Return [X, Y] of the center of cell containing provided text 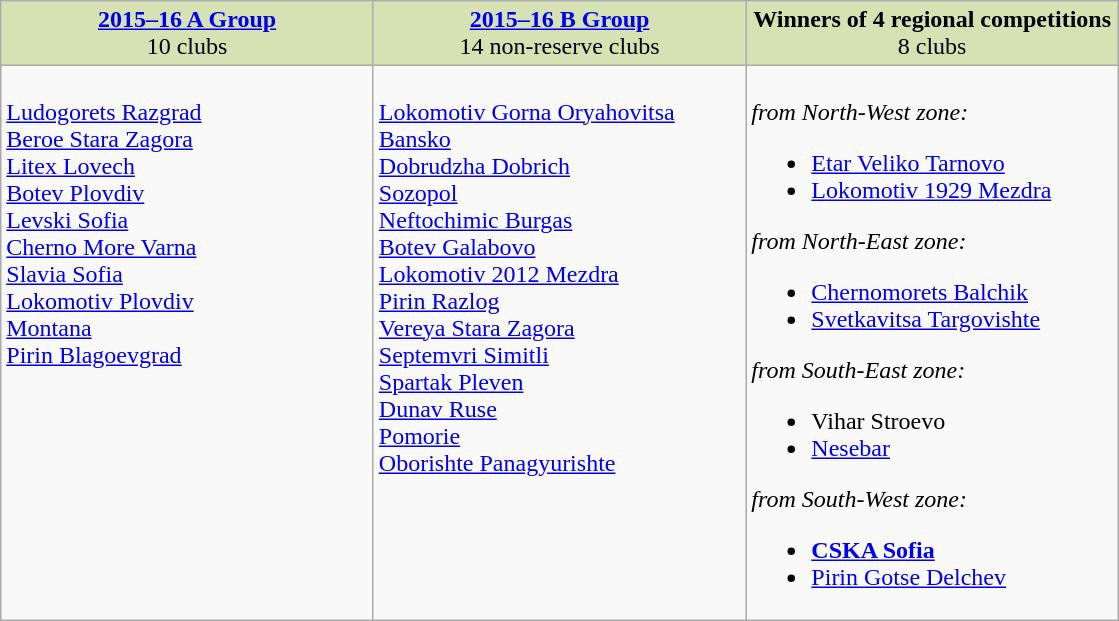
Winners of 4 regional competitions8 clubs [932, 34]
2015–16 A Group10 clubs [188, 34]
2015–16 B Group14 non-reserve clubs [560, 34]
